Capture the cell that displays the provided text and extract its [x, y] central coordinate. 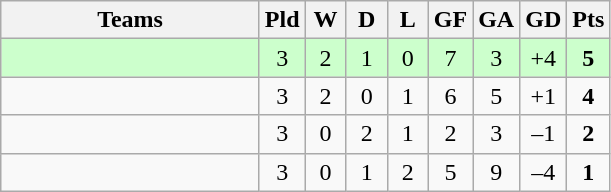
4 [588, 96]
D [366, 20]
9 [496, 172]
GA [496, 20]
Pts [588, 20]
W [326, 20]
GF [450, 20]
+1 [544, 96]
+4 [544, 58]
GD [544, 20]
–1 [544, 134]
Pld [282, 20]
7 [450, 58]
6 [450, 96]
–4 [544, 172]
Teams [130, 20]
L [408, 20]
